For the text-containing cell, return its midpoint in (X, Y) coordinate format. 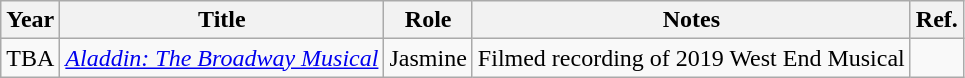
Role (428, 20)
Notes (691, 20)
Aladdin: The Broadway Musical (222, 58)
Jasmine (428, 58)
Title (222, 20)
Year (30, 20)
Ref. (936, 20)
Filmed recording of 2019 West End Musical (691, 58)
TBA (30, 58)
